Detect which cell encompasses the target text, then output its (X, Y) center coordinate. 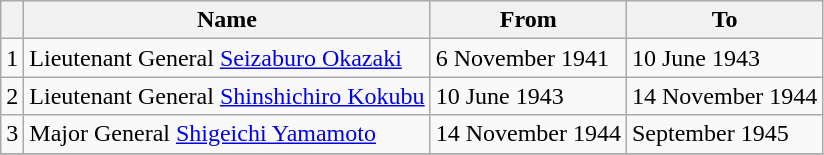
Major General Shigeichi Yamamoto (227, 134)
September 1945 (724, 134)
2 (12, 96)
Lieutenant General Shinshichiro Kokubu (227, 96)
To (724, 20)
Name (227, 20)
From (528, 20)
1 (12, 58)
6 November 1941 (528, 58)
3 (12, 134)
Lieutenant General Seizaburo Okazaki (227, 58)
